Locate the cell with the specified text and output its [X, Y] center coordinate. 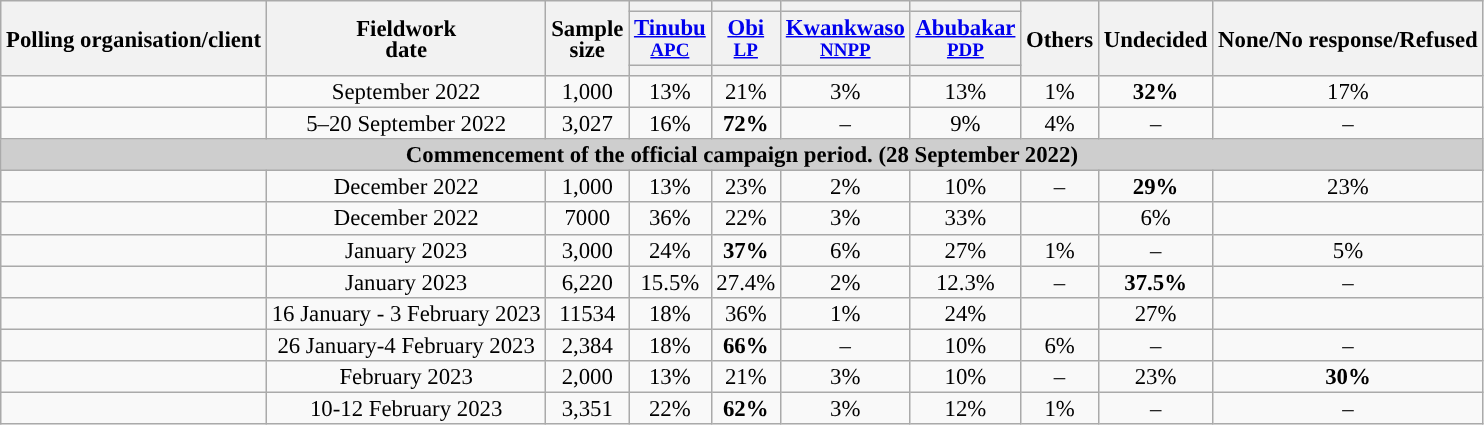
Undecided [1155, 38]
5% [1348, 250]
17% [1348, 92]
5–20 September 2022 [406, 124]
Polling organisation/client [134, 38]
None/No response/Refused [1348, 38]
6,220 [588, 282]
2,000 [588, 377]
33% [966, 219]
66% [746, 345]
27.4% [746, 282]
11534 [588, 313]
3,027 [588, 124]
30% [1348, 377]
32% [1155, 92]
16 January - 3 February 2023 [406, 313]
15.5% [670, 282]
TinubuAPC [670, 39]
12.3% [966, 282]
Fieldworkdate [406, 38]
62% [746, 408]
2,384 [588, 345]
4% [1060, 124]
12% [966, 408]
72% [746, 124]
3,000 [588, 250]
Commencement of the official campaign period. (28 September 2022) [742, 155]
29% [1155, 187]
10-12 February 2023 [406, 408]
37.5% [1155, 282]
9% [966, 124]
7000 [588, 219]
ObiLP [746, 39]
16% [670, 124]
26 January-4 February 2023 [406, 345]
KwankwasoNNPP [845, 39]
3,351 [588, 408]
AbubakarPDP [966, 39]
37% [746, 250]
Samplesize [588, 38]
Others [1060, 38]
February 2023 [406, 377]
September 2022 [406, 92]
